From the cell containing the given text, extract its center point as (x, y) coordinate. 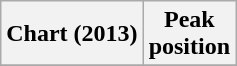
Peakposition (189, 34)
Chart (2013) (72, 34)
